From the cell containing the given text, extract its center point as [X, Y] coordinate. 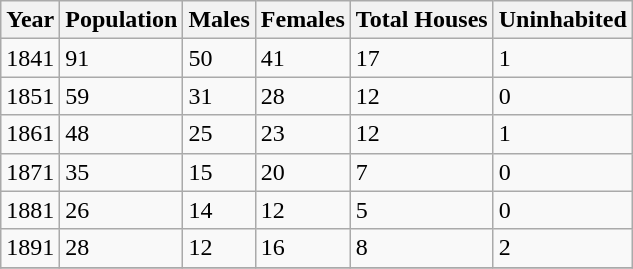
Population [122, 20]
Total Houses [422, 20]
8 [422, 248]
1881 [30, 210]
25 [219, 134]
1861 [30, 134]
1891 [30, 248]
1841 [30, 58]
2 [562, 248]
1871 [30, 172]
5 [422, 210]
91 [122, 58]
1851 [30, 96]
50 [219, 58]
14 [219, 210]
15 [219, 172]
23 [302, 134]
7 [422, 172]
26 [122, 210]
35 [122, 172]
Year [30, 20]
31 [219, 96]
Females [302, 20]
17 [422, 58]
48 [122, 134]
Males [219, 20]
16 [302, 248]
41 [302, 58]
Uninhabited [562, 20]
59 [122, 96]
20 [302, 172]
